Capture the cell that displays the provided text and extract its [x, y] central coordinate. 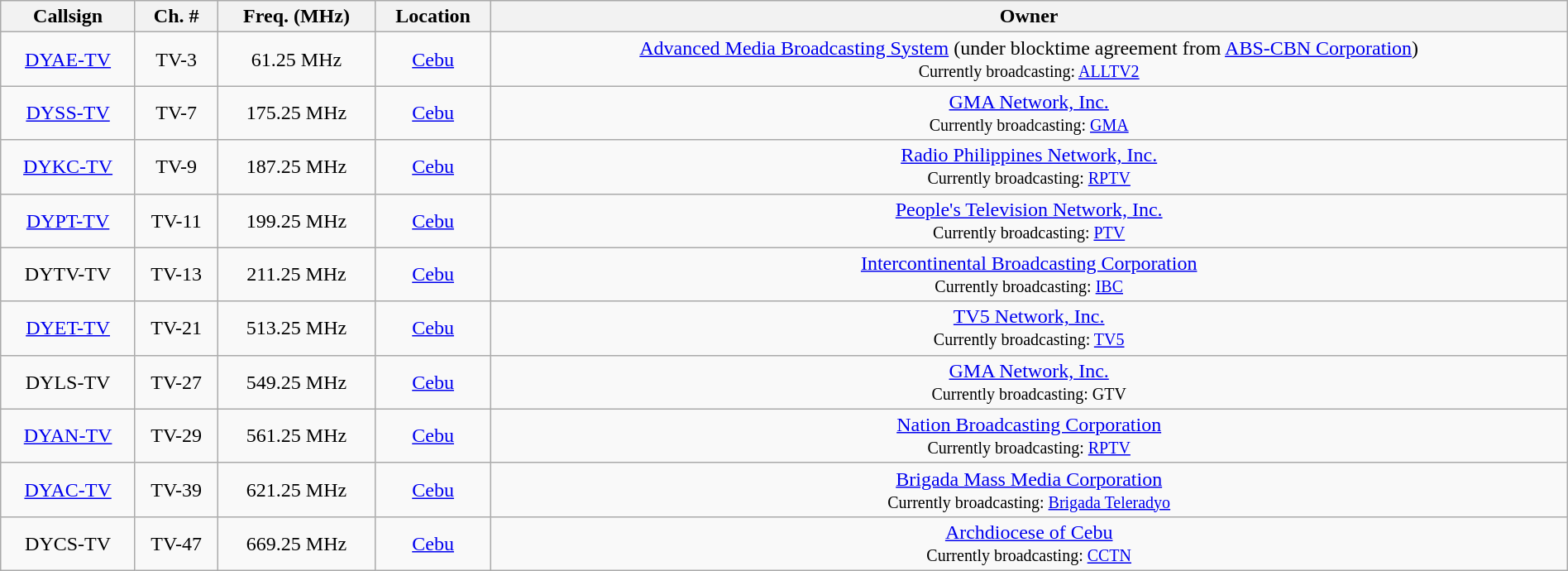
61.25 MHz [296, 60]
DYAN-TV [68, 435]
Location [433, 17]
187.25 MHz [296, 167]
People's Television Network, Inc.Currently broadcasting: PTV [1029, 220]
TV-27 [176, 382]
Freq. (MHz) [296, 17]
DYTV-TV [68, 275]
TV-3 [176, 60]
DYCS-TV [68, 543]
TV-11 [176, 220]
Intercontinental Broadcasting CorporationCurrently broadcasting: IBC [1029, 275]
Ch. # [176, 17]
GMA Network, Inc.Currently broadcasting: GMA [1029, 113]
TV-29 [176, 435]
561.25 MHz [296, 435]
Callsign [68, 17]
175.25 MHz [296, 113]
TV-47 [176, 543]
549.25 MHz [296, 382]
TV-39 [176, 490]
Nation Broadcasting CorporationCurrently broadcasting: RPTV [1029, 435]
DYAC-TV [68, 490]
TV5 Network, Inc.Currently broadcasting: TV5 [1029, 328]
TV-13 [176, 275]
TV-9 [176, 167]
DYET-TV [68, 328]
669.25 MHz [296, 543]
Advanced Media Broadcasting System (under blocktime agreement from ABS-CBN Corporation)Currently broadcasting: ALLTV2 [1029, 60]
199.25 MHz [296, 220]
DYSS-TV [68, 113]
TV-21 [176, 328]
DYPT-TV [68, 220]
621.25 MHz [296, 490]
DYAE-TV [68, 60]
Brigada Mass Media CorporationCurrently broadcasting: Brigada Teleradyo [1029, 490]
TV-7 [176, 113]
211.25 MHz [296, 275]
Radio Philippines Network, Inc.Currently broadcasting: RPTV [1029, 167]
GMA Network, Inc.Currently broadcasting: GTV [1029, 382]
DYKC-TV [68, 167]
Archdiocese of CebuCurrently broadcasting: CCTN [1029, 543]
513.25 MHz [296, 328]
DYLS-TV [68, 382]
Owner [1029, 17]
